Output the (X, Y) coordinate of the center of the cell containing the given text.  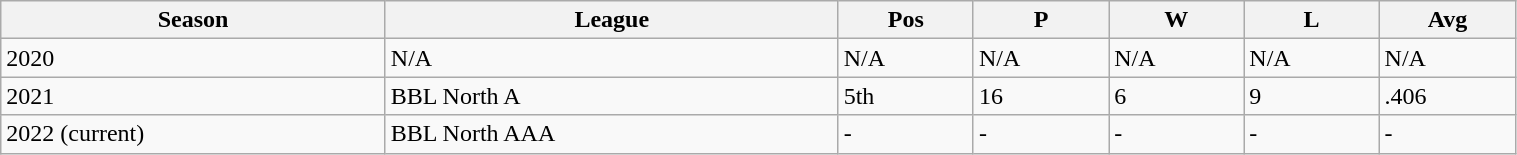
P (1040, 20)
.406 (1448, 96)
Pos (906, 20)
Season (194, 20)
BBL North A (612, 96)
Avg (1448, 20)
16 (1040, 96)
2021 (194, 96)
2020 (194, 58)
2022 (current) (194, 134)
W (1176, 20)
BBL North AAA (612, 134)
9 (1312, 96)
League (612, 20)
L (1312, 20)
6 (1176, 96)
5th (906, 96)
